Capture the cell that displays the provided text and extract its (X, Y) central coordinate. 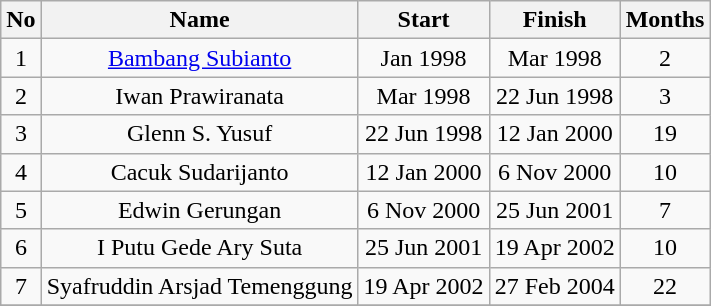
6 (21, 248)
Edwin Gerungan (200, 210)
1 (21, 58)
Syafruddin Arsjad Temenggung (200, 286)
Iwan Prawiranata (200, 96)
Finish (554, 20)
27 Feb 2004 (554, 286)
Name (200, 20)
4 (21, 172)
5 (21, 210)
19 (665, 134)
I Putu Gede Ary Suta (200, 248)
Glenn S. Yusuf (200, 134)
Months (665, 20)
No (21, 20)
Jan 1998 (424, 58)
Bambang Subianto (200, 58)
22 (665, 286)
Start (424, 20)
Cacuk Sudarijanto (200, 172)
